From the cell containing the given text, extract its center point as [x, y] coordinate. 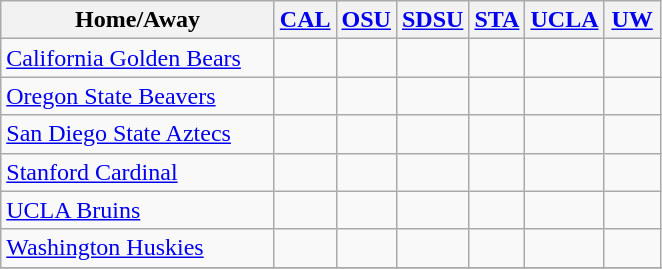
San Diego State Aztecs [138, 134]
CAL [305, 20]
OSU [366, 20]
Home/Away [138, 20]
Stanford Cardinal [138, 172]
UCLA Bruins [138, 210]
UW [632, 20]
California Golden Bears [138, 58]
Washington Huskies [138, 248]
STA [497, 20]
SDSU [432, 20]
UCLA [564, 20]
Oregon State Beavers [138, 96]
